Output the (x, y) coordinate of the center of the cell containing the given text.  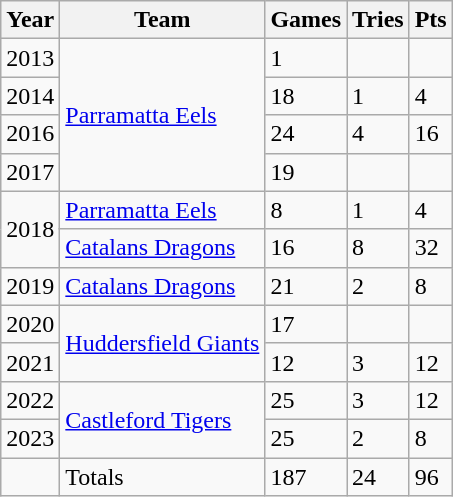
2017 (30, 172)
Pts (430, 20)
2014 (30, 96)
Castleford Tigers (162, 419)
2013 (30, 58)
96 (430, 477)
21 (306, 286)
Huddersfield Giants (162, 343)
2016 (30, 134)
2023 (30, 438)
187 (306, 477)
2021 (30, 362)
2020 (30, 324)
2019 (30, 286)
Tries (378, 20)
19 (306, 172)
2018 (30, 229)
32 (430, 248)
18 (306, 96)
Totals (162, 477)
2022 (30, 400)
Team (162, 20)
Games (306, 20)
Year (30, 20)
17 (306, 324)
